For the text-containing cell, return its midpoint in (x, y) coordinate format. 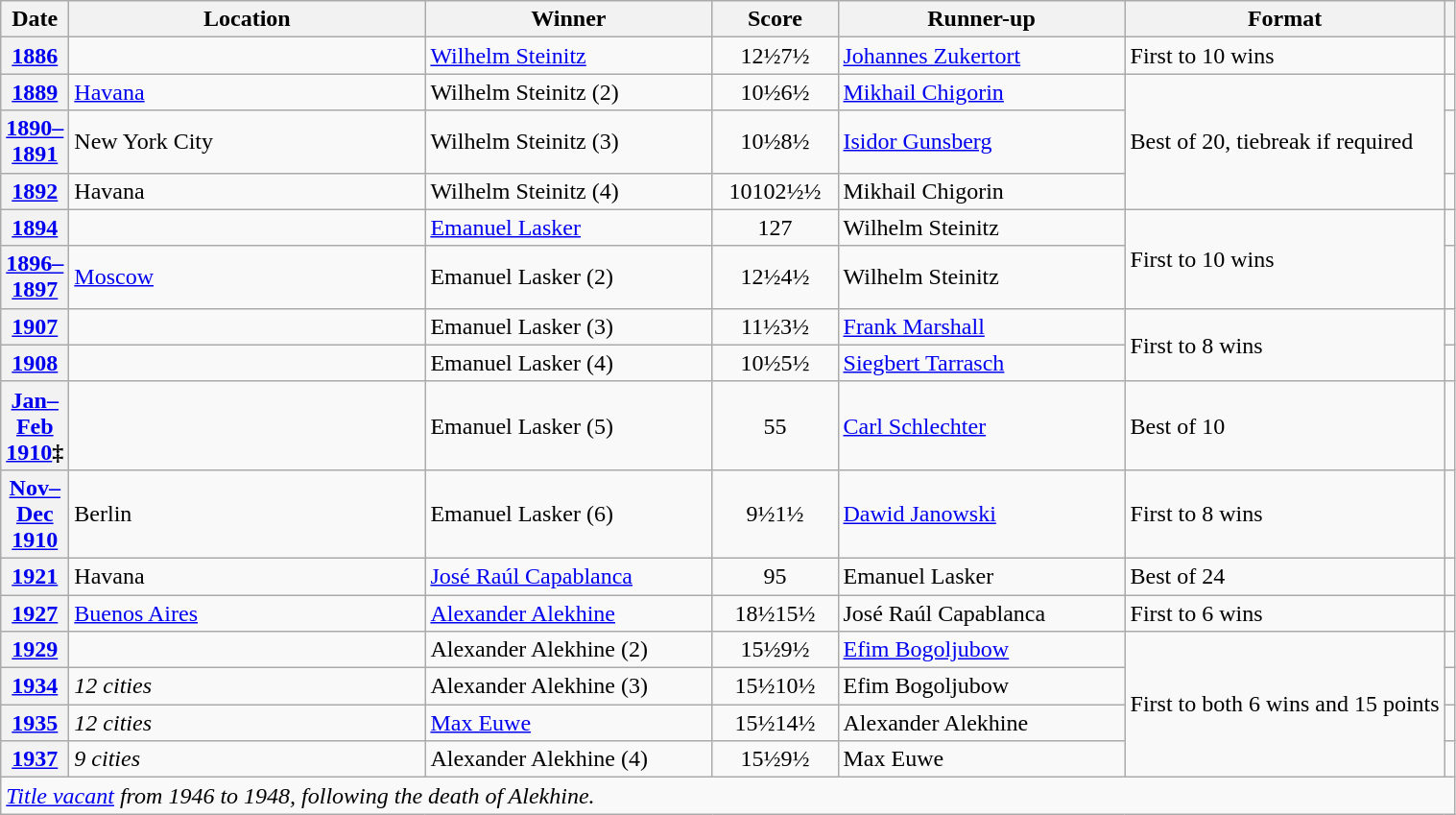
10102½½ (776, 191)
Emanuel Lasker (2) (568, 276)
Score (776, 19)
127 (776, 228)
Date (35, 19)
1890–1891 (35, 142)
Wilhelm Steinitz (2) (568, 92)
55 (776, 425)
Wilhelm Steinitz (3) (568, 142)
First to 6 wins (1284, 613)
Berlin (248, 514)
Alexander Alekhine (3) (568, 686)
Dawid Janowski (981, 514)
Alexander Alekhine (4) (568, 759)
18½15½ (776, 613)
9½1½ (776, 514)
Winner (568, 19)
1921 (35, 576)
1934 (35, 686)
Moscow (248, 276)
Carl Schlechter (981, 425)
Best of 10 (1284, 425)
12½4½ (776, 276)
Jan–Feb 1910‡ (35, 425)
1894 (35, 228)
1937 (35, 759)
Johannes Zukertort (981, 56)
95 (776, 576)
Siegbert Tarrasch (981, 363)
10½6½ (776, 92)
Best of 24 (1284, 576)
Runner-up (981, 19)
15½14½ (776, 723)
10½5½ (776, 363)
1929 (35, 650)
Emanuel Lasker (6) (568, 514)
1889 (35, 92)
11½3½ (776, 326)
Title vacant from 1946 to 1948, following the death of Alekhine. (728, 796)
12½7½ (776, 56)
Format (1284, 19)
9 cities (248, 759)
Buenos Aires (248, 613)
1892 (35, 191)
Alexander Alekhine (2) (568, 650)
Isidor Gunsberg (981, 142)
Emanuel Lasker (5) (568, 425)
1935 (35, 723)
Best of 20, tiebreak if required (1284, 142)
Emanuel Lasker (3) (568, 326)
Emanuel Lasker (4) (568, 363)
1927 (35, 613)
1907 (35, 326)
1908 (35, 363)
1886 (35, 56)
Frank Marshall (981, 326)
10½8½ (776, 142)
Wilhelm Steinitz (4) (568, 191)
Location (248, 19)
1896–1897 (35, 276)
Nov–Dec 1910 (35, 514)
New York City (248, 142)
15½10½ (776, 686)
First to both 6 wins and 15 points (1284, 705)
